Output the [x, y] coordinate of the center of the cell containing the given text.  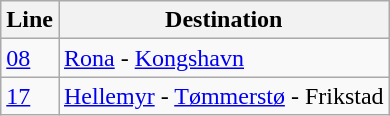
Hellemyr - Tømmerstø - Frikstad [224, 96]
Destination [224, 20]
17 [30, 96]
08 [30, 58]
Line [30, 20]
Rona - Kongshavn [224, 58]
